Determine the [x, y] coordinate at the center of the cell enclosing the given text.  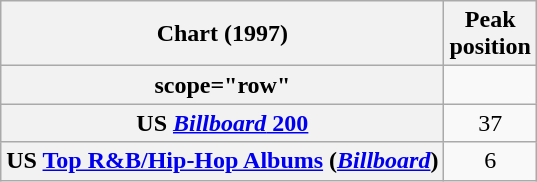
US Top R&B/Hip-Hop Albums (Billboard) [222, 161]
Peak position [490, 34]
37 [490, 123]
6 [490, 161]
US Billboard 200 [222, 123]
scope="row" [222, 85]
Chart (1997) [222, 34]
